Search for the cell housing the specified text and yield its [X, Y] center coordinate. 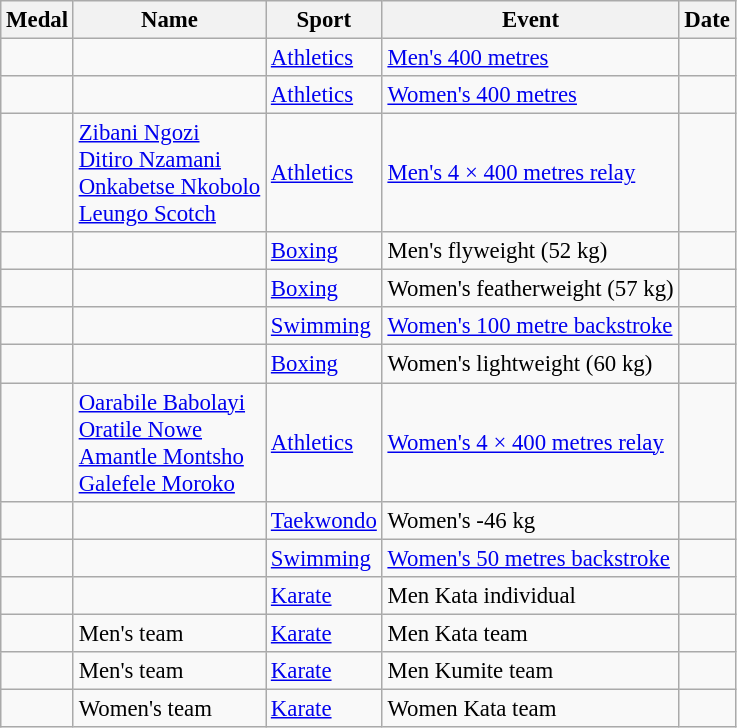
Name [169, 20]
Men's 4 × 400 metres relay [530, 174]
Men's 400 metres [530, 58]
Women's 50 metres backstroke [530, 558]
Sport [324, 20]
Men's flyweight (52 kg) [530, 251]
Women's team [169, 708]
Oarabile BabolayiOratile NoweAmantle MontshoGalefele Moroko [169, 442]
Men Kata individual [530, 595]
Event [530, 20]
Women's 400 metres [530, 95]
Medal [38, 20]
Women's 100 metre backstroke [530, 327]
Men Kumite team [530, 671]
Date [707, 20]
Women's lightweight (60 kg) [530, 364]
Women's -46 kg [530, 520]
Men Kata team [530, 633]
Women's 4 × 400 metres relay [530, 442]
Women's featherweight (57 kg) [530, 289]
Women Kata team [530, 708]
Zibani NgoziDitiro NzamaniOnkabetse NkoboloLeungo Scotch [169, 174]
Taekwondo [324, 520]
